Return [X, Y] of the center of cell containing provided text 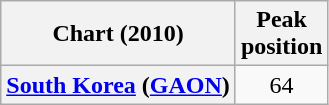
64 [281, 85]
Peakposition [281, 34]
South Korea (GAON) [118, 85]
Chart (2010) [118, 34]
